Extract the [x, y] coordinate from the center of the cell holding the provided text.  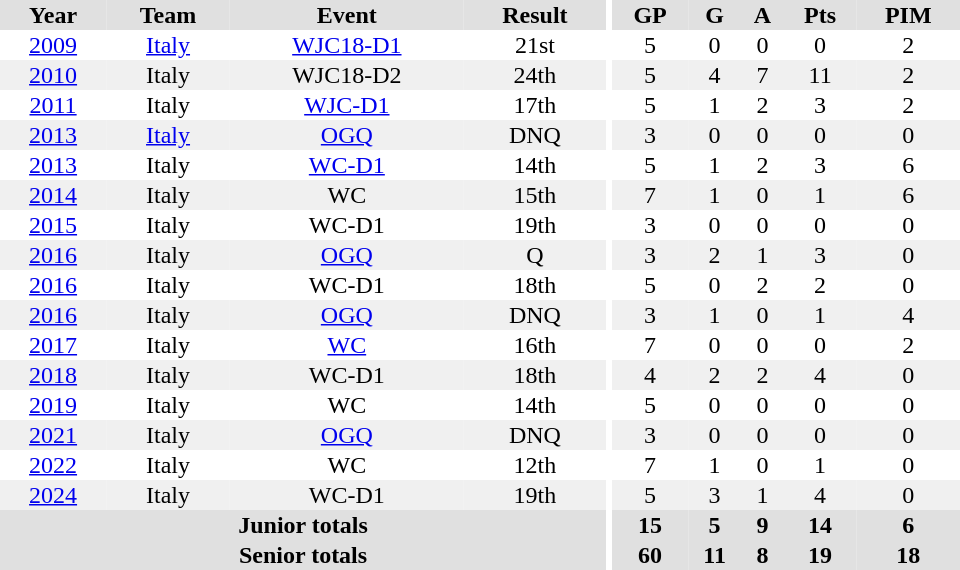
Senior totals [303, 555]
Junior totals [303, 525]
18 [908, 555]
2018 [53, 375]
G [714, 15]
WJC18-D1 [347, 45]
PIM [908, 15]
Event [347, 15]
2017 [53, 345]
60 [650, 555]
2024 [53, 495]
14 [820, 525]
WJC-D1 [347, 105]
Result [535, 15]
21st [535, 45]
15 [650, 525]
2015 [53, 225]
2009 [53, 45]
9 [762, 525]
GP [650, 15]
19 [820, 555]
WJC18-D2 [347, 75]
2022 [53, 465]
8 [762, 555]
Year [53, 15]
Pts [820, 15]
Q [535, 255]
2014 [53, 195]
2021 [53, 435]
15th [535, 195]
2019 [53, 405]
Team [168, 15]
24th [535, 75]
12th [535, 465]
16th [535, 345]
A [762, 15]
2011 [53, 105]
17th [535, 105]
2010 [53, 75]
